Detect which cell encompasses the target text, then output its [X, Y] center coordinate. 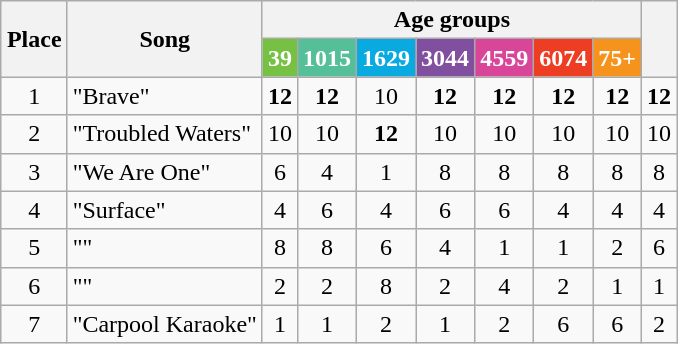
4559 [504, 58]
"Surface" [164, 210]
1629 [386, 58]
5 [34, 248]
"Troubled Waters" [164, 134]
3 [34, 172]
Song [164, 39]
"We Are One" [164, 172]
75+ [618, 58]
"Brave" [164, 96]
7 [34, 324]
1015 [326, 58]
"Carpool Karaoke" [164, 324]
Place [34, 39]
3044 [446, 58]
6074 [564, 58]
39 [280, 58]
Age groups [452, 20]
